Return [x, y] of the center of cell containing provided text 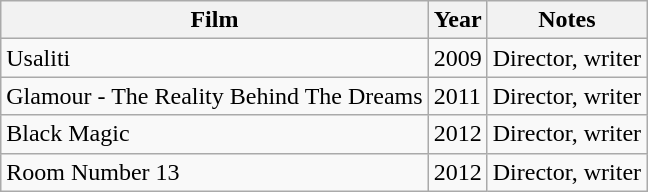
Room Number 13 [214, 172]
2011 [458, 96]
Glamour - The Reality Behind The Dreams [214, 96]
Notes [566, 20]
Film [214, 20]
Black Magic [214, 134]
Year [458, 20]
2009 [458, 58]
Usaliti [214, 58]
